Output the [x, y] coordinate of the center of the cell containing the given text.  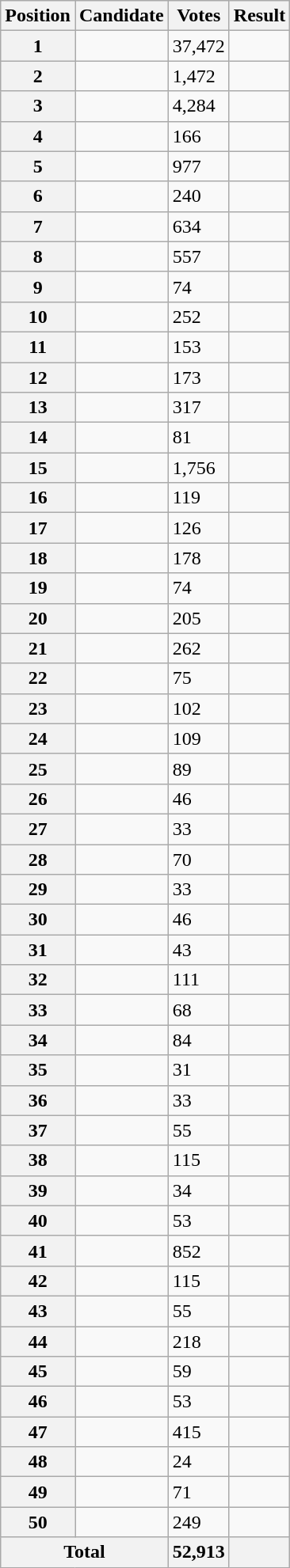
37 [38, 1130]
19 [38, 588]
75 [198, 678]
16 [38, 498]
119 [198, 498]
15 [38, 468]
7 [38, 226]
262 [198, 648]
178 [198, 558]
22 [38, 678]
52,913 [198, 1552]
9 [38, 287]
1 [38, 46]
205 [198, 618]
44 [38, 1342]
20 [38, 618]
5 [38, 166]
42 [38, 1281]
68 [198, 1010]
10 [38, 317]
50 [38, 1522]
252 [198, 317]
249 [198, 1522]
70 [198, 859]
12 [38, 378]
317 [198, 408]
84 [198, 1040]
30 [38, 920]
23 [38, 708]
4 [38, 136]
634 [198, 226]
153 [198, 347]
25 [38, 769]
49 [38, 1492]
11 [38, 347]
Votes [198, 16]
45 [38, 1372]
Result [259, 16]
1,756 [198, 468]
38 [38, 1160]
32 [38, 980]
1,472 [198, 76]
41 [38, 1251]
26 [38, 799]
47 [38, 1432]
852 [198, 1251]
37,472 [198, 46]
557 [198, 256]
8 [38, 256]
111 [198, 980]
29 [38, 890]
126 [198, 528]
4,284 [198, 106]
81 [198, 438]
59 [198, 1372]
40 [38, 1221]
3 [38, 106]
977 [198, 166]
2 [38, 76]
39 [38, 1190]
21 [38, 648]
17 [38, 528]
71 [198, 1492]
27 [38, 829]
14 [38, 438]
28 [38, 859]
415 [198, 1432]
Total [85, 1552]
6 [38, 196]
89 [198, 769]
102 [198, 708]
13 [38, 408]
36 [38, 1100]
35 [38, 1070]
173 [198, 378]
Candidate [121, 16]
218 [198, 1342]
109 [198, 738]
48 [38, 1462]
166 [198, 136]
240 [198, 196]
Position [38, 16]
18 [38, 558]
